Provide the (x, y) coordinate of the cell's center where the given text is located.  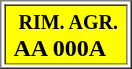
RIM. AGR. AA 000A (65, 34)
